Extract the (X, Y) coordinate from the center of the cell holding the provided text.  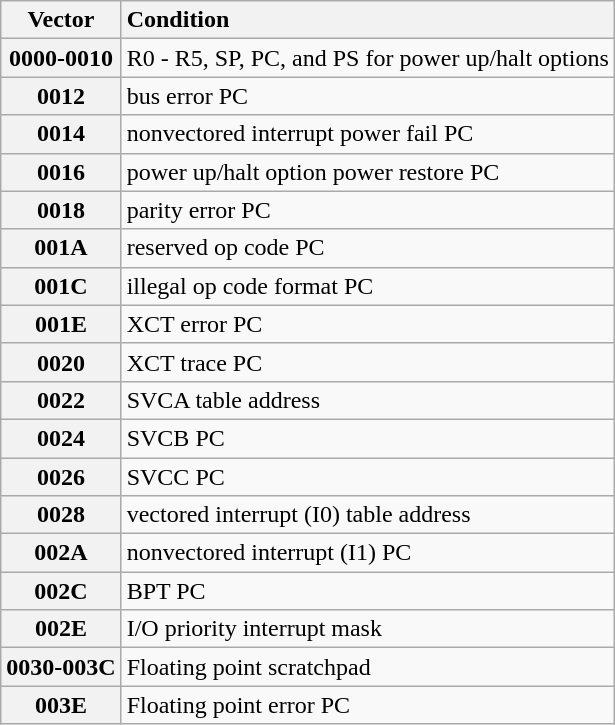
002A (61, 553)
0028 (61, 515)
power up/halt option power restore PC (368, 172)
0018 (61, 210)
nonvectored interrupt power fail PC (368, 134)
bus error PC (368, 96)
0030-003C (61, 667)
reserved op code PC (368, 248)
R0 - R5, SP, PC, and PS for power up/halt options (368, 58)
SVCA table address (368, 400)
003E (61, 705)
I/O priority interrupt mask (368, 629)
BPT PC (368, 591)
002E (61, 629)
Floating point scratchpad (368, 667)
0020 (61, 362)
002C (61, 591)
Vector (61, 20)
0012 (61, 96)
Condition (368, 20)
0026 (61, 477)
001E (61, 324)
illegal op code format PC (368, 286)
vectored interrupt (I0) table address (368, 515)
001A (61, 248)
nonvectored interrupt (I1) PC (368, 553)
0000-0010 (61, 58)
SVCC PC (368, 477)
Floating point error PC (368, 705)
0024 (61, 438)
0014 (61, 134)
parity error PC (368, 210)
0022 (61, 400)
0016 (61, 172)
001C (61, 286)
XCT trace PC (368, 362)
XCT error PC (368, 324)
SVCB PC (368, 438)
